Locate the cell with the specified text and output its [X, Y] center coordinate. 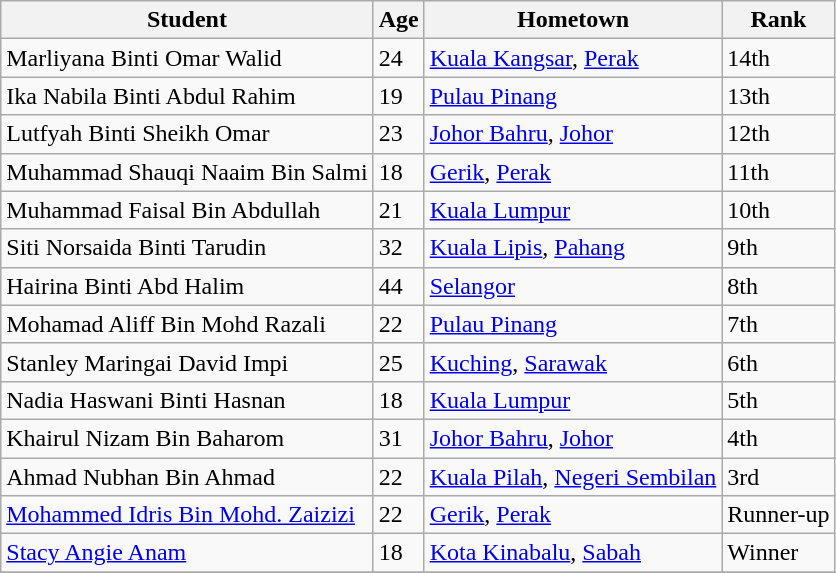
Runner-up [778, 515]
Winner [778, 553]
7th [778, 324]
Ika Nabila Binti Abdul Rahim [187, 96]
Rank [778, 20]
Nadia Haswani Binti Hasnan [187, 400]
Ahmad Nubhan Bin Ahmad [187, 477]
Selangor [573, 286]
11th [778, 172]
Kuching, Sarawak [573, 362]
Stanley Maringai David Impi [187, 362]
32 [398, 248]
21 [398, 210]
5th [778, 400]
14th [778, 58]
25 [398, 362]
Khairul Nizam Bin Baharom [187, 438]
Lutfyah Binti Sheikh Omar [187, 134]
12th [778, 134]
Mohamad Aliff Bin Mohd Razali [187, 324]
Siti Norsaida Binti Tarudin [187, 248]
24 [398, 58]
Kuala Kangsar, Perak [573, 58]
Student [187, 20]
Mohammed Idris Bin Mohd. Zaizizi [187, 515]
10th [778, 210]
Muhammad Shauqi Naaim Bin Salmi [187, 172]
3rd [778, 477]
Kuala Lipis, Pahang [573, 248]
Kuala Pilah, Negeri Sembilan [573, 477]
4th [778, 438]
Kota Kinabalu, Sabah [573, 553]
13th [778, 96]
9th [778, 248]
6th [778, 362]
Stacy Angie Anam [187, 553]
Hometown [573, 20]
31 [398, 438]
44 [398, 286]
Hairina Binti Abd Halim [187, 286]
Age [398, 20]
Muhammad Faisal Bin Abdullah [187, 210]
Marliyana Binti Omar Walid [187, 58]
23 [398, 134]
8th [778, 286]
19 [398, 96]
